Return the [X, Y] coordinate for the center point of the cell that contains the specified text.  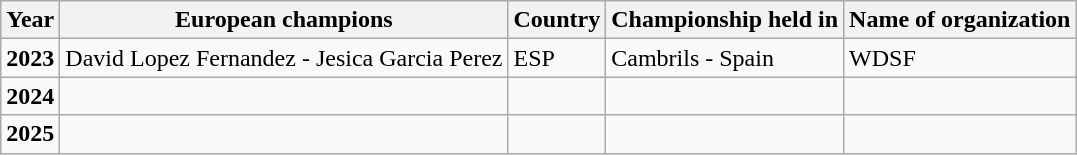
2024 [30, 96]
Cambrils - Spain [725, 58]
2025 [30, 134]
David Lopez Fernandez - Jesica Garcia Perez [284, 58]
WDSF [960, 58]
Country [557, 20]
Year [30, 20]
European champions [284, 20]
Championship held in [725, 20]
2023 [30, 58]
Name of organization [960, 20]
ESP [557, 58]
